From the cell containing the given text, extract its center point as [X, Y] coordinate. 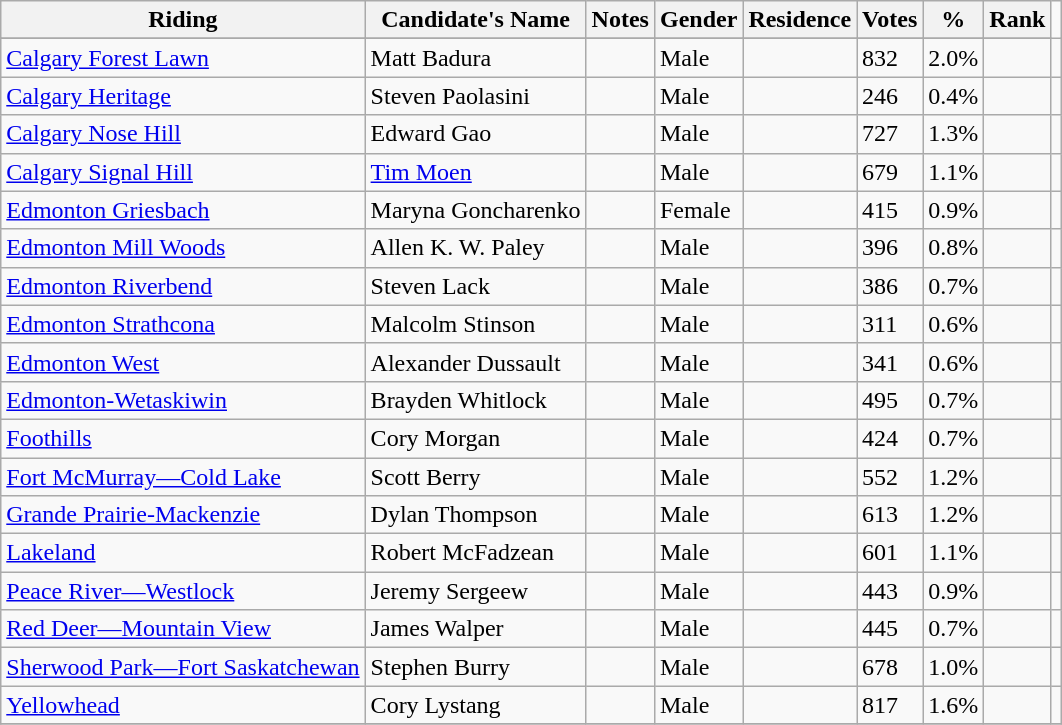
1.3% [954, 134]
415 [890, 210]
Edmonton Mill Woods [183, 248]
613 [890, 515]
443 [890, 591]
Stephen Burry [476, 667]
Red Deer—Mountain View [183, 629]
311 [890, 324]
Allen K. W. Paley [476, 248]
445 [890, 629]
Steven Lack [476, 286]
Residence [800, 20]
Steven Paolasini [476, 96]
Riding [183, 20]
Brayden Whitlock [476, 400]
727 [890, 134]
Edmonton Riverbend [183, 286]
Gender [698, 20]
Candidate's Name [476, 20]
Calgary Heritage [183, 96]
Edmonton Strathcona [183, 324]
Grande Prairie-Mackenzie [183, 515]
2.0% [954, 58]
Rank [1018, 20]
Fort McMurray—Cold Lake [183, 477]
Cory Lystang [476, 705]
Alexander Dussault [476, 362]
246 [890, 96]
Jeremy Sergeew [476, 591]
Edmonton Griesbach [183, 210]
Edward Gao [476, 134]
Dylan Thompson [476, 515]
0.4% [954, 96]
386 [890, 286]
Maryna Goncharenko [476, 210]
% [954, 20]
495 [890, 400]
679 [890, 172]
Matt Badura [476, 58]
341 [890, 362]
Malcolm Stinson [476, 324]
Yellowhead [183, 705]
James Walper [476, 629]
Scott Berry [476, 477]
Robert McFadzean [476, 553]
396 [890, 248]
Foothills [183, 438]
Sherwood Park—Fort Saskatchewan [183, 667]
Calgary Forest Lawn [183, 58]
Calgary Nose Hill [183, 134]
Calgary Signal Hill [183, 172]
1.6% [954, 705]
Edmonton-Wetaskiwin [183, 400]
Votes [890, 20]
1.0% [954, 667]
552 [890, 477]
0.8% [954, 248]
601 [890, 553]
Peace River—Westlock [183, 591]
817 [890, 705]
Edmonton West [183, 362]
832 [890, 58]
Notes [620, 20]
Cory Morgan [476, 438]
424 [890, 438]
Female [698, 210]
678 [890, 667]
Lakeland [183, 553]
Tim Moen [476, 172]
